Return (x, y) of the center of cell containing provided text 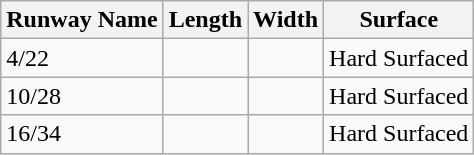
Width (286, 20)
Surface (399, 20)
Length (205, 20)
4/22 (82, 58)
16/34 (82, 134)
Runway Name (82, 20)
10/28 (82, 96)
